Output the [x, y] coordinate of the center of the cell containing the given text.  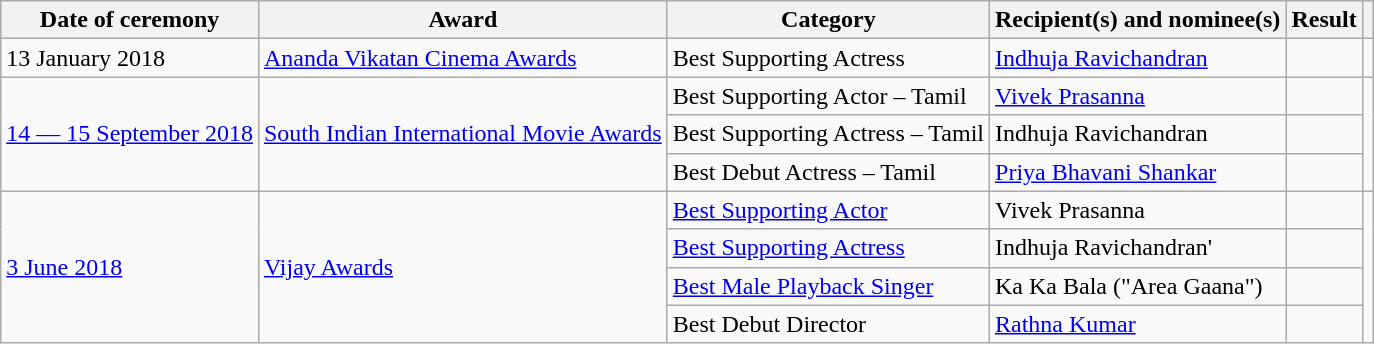
Category [828, 20]
14 — 15 September 2018 [130, 134]
Indhuja Ravichandran' [1138, 248]
Best Debut Actress – Tamil [828, 172]
3 June 2018 [130, 267]
Award [462, 20]
Best Debut Director [828, 324]
South Indian International Movie Awards [462, 134]
Result [1324, 20]
13 January 2018 [130, 58]
Best Supporting Actress – Tamil [828, 134]
Vijay Awards [462, 267]
Best Supporting Actor [828, 210]
Ka Ka Bala ("Area Gaana") [1138, 286]
Priya Bhavani Shankar [1138, 172]
Best Male Playback Singer [828, 286]
Rathna Kumar [1138, 324]
Ananda Vikatan Cinema Awards [462, 58]
Recipient(s) and nominee(s) [1138, 20]
Date of ceremony [130, 20]
Best Supporting Actor – Tamil [828, 96]
